Determine the (X, Y) coordinate at the center of the cell enclosing the given text.  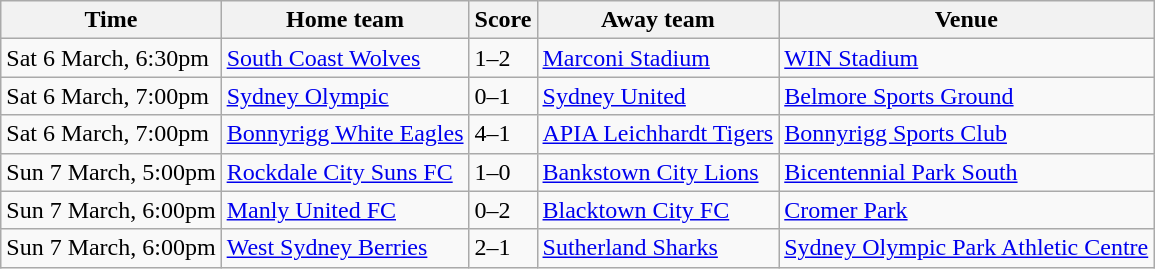
Blacktown City FC (658, 210)
4–1 (503, 134)
Score (503, 20)
Sydney Olympic Park Athletic Centre (966, 248)
Bankstown City Lions (658, 172)
Away team (658, 20)
Bicentennial Park South (966, 172)
Rockdale City Suns FC (345, 172)
1–0 (503, 172)
Belmore Sports Ground (966, 96)
Sat 6 March, 6:30pm (111, 58)
Marconi Stadium (658, 58)
Bonnyrigg Sports Club (966, 134)
South Coast Wolves (345, 58)
Time (111, 20)
Sun 7 March, 5:00pm (111, 172)
Home team (345, 20)
West Sydney Berries (345, 248)
2–1 (503, 248)
0–1 (503, 96)
Cromer Park (966, 210)
WIN Stadium (966, 58)
Venue (966, 20)
Sutherland Sharks (658, 248)
Sydney United (658, 96)
0–2 (503, 210)
1–2 (503, 58)
APIA Leichhardt Tigers (658, 134)
Sydney Olympic (345, 96)
Manly United FC (345, 210)
Bonnyrigg White Eagles (345, 134)
